Return the (X, Y) coordinate for the center point of the cell that contains the specified text.  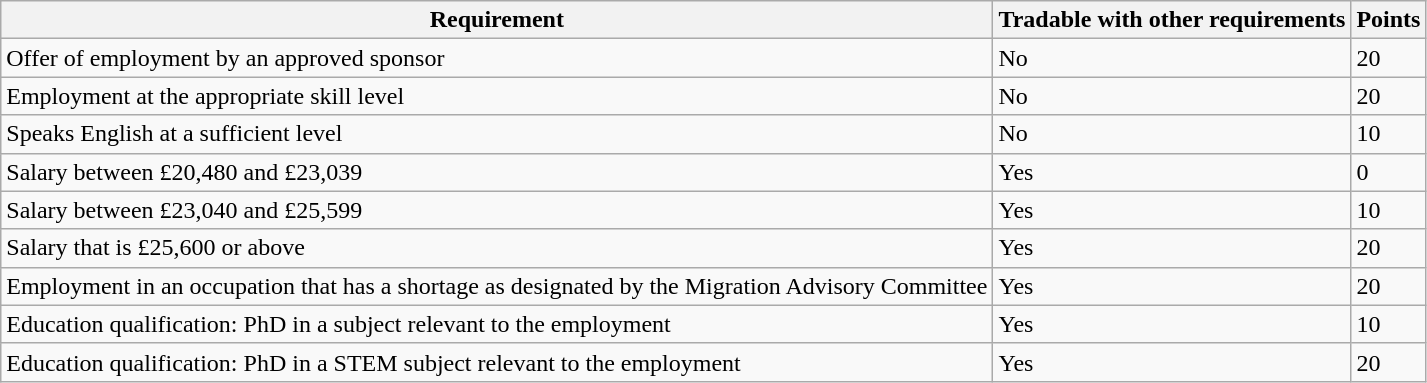
Education qualification: PhD in a subject relevant to the employment (497, 324)
Points (1388, 20)
0 (1388, 172)
Requirement (497, 20)
Salary between £20,480 and £23,039 (497, 172)
Salary that is £25,600 or above (497, 248)
Tradable with other requirements (1172, 20)
Education qualification: PhD in a STEM subject relevant to the employment (497, 362)
Employment at the appropriate skill level (497, 96)
Offer of employment by an approved sponsor (497, 58)
Speaks English at a sufficient level (497, 134)
Employment in an occupation that has a shortage as designated by the Migration Advisory Committee (497, 286)
Salary between £23,040 and £25,599 (497, 210)
